Detect which cell encompasses the target text, then output its [x, y] center coordinate. 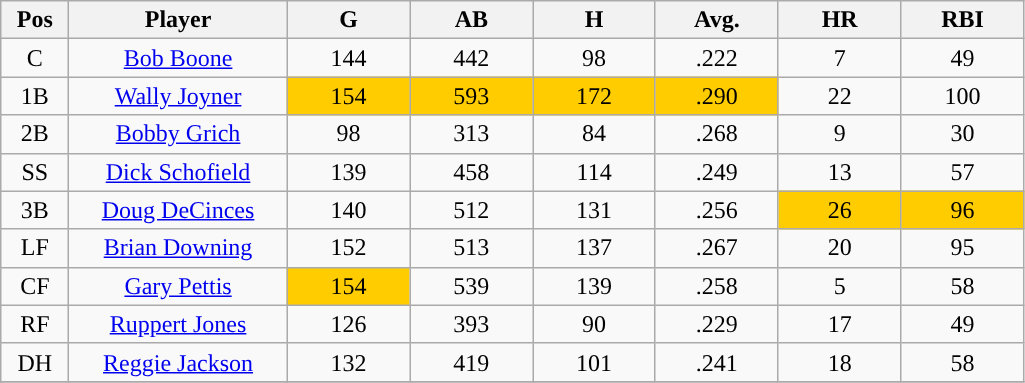
CF [35, 286]
2B [35, 134]
114 [594, 172]
Avg. [716, 20]
.290 [716, 96]
18 [840, 362]
1B [35, 96]
.258 [716, 286]
137 [594, 248]
458 [472, 172]
5 [840, 286]
Bobby Grich [178, 134]
152 [348, 248]
57 [962, 172]
.222 [716, 58]
30 [962, 134]
Dick Schofield [178, 172]
513 [472, 248]
Ruppert Jones [178, 324]
RBI [962, 20]
RF [35, 324]
20 [840, 248]
100 [962, 96]
96 [962, 210]
419 [472, 362]
C [35, 58]
G [348, 20]
26 [840, 210]
.256 [716, 210]
Doug DeCinces [178, 210]
Bob Boone [178, 58]
313 [472, 134]
DH [35, 362]
393 [472, 324]
22 [840, 96]
593 [472, 96]
H [594, 20]
7 [840, 58]
101 [594, 362]
3B [35, 210]
AB [472, 20]
131 [594, 210]
.241 [716, 362]
Reggie Jackson [178, 362]
Wally Joyner [178, 96]
Player [178, 20]
95 [962, 248]
LF [35, 248]
172 [594, 96]
442 [472, 58]
.249 [716, 172]
512 [472, 210]
539 [472, 286]
.267 [716, 248]
Gary Pettis [178, 286]
132 [348, 362]
9 [840, 134]
90 [594, 324]
SS [35, 172]
13 [840, 172]
140 [348, 210]
HR [840, 20]
Brian Downing [178, 248]
Pos [35, 20]
126 [348, 324]
.229 [716, 324]
84 [594, 134]
144 [348, 58]
.268 [716, 134]
17 [840, 324]
